Return (x, y) of the center of cell containing provided text 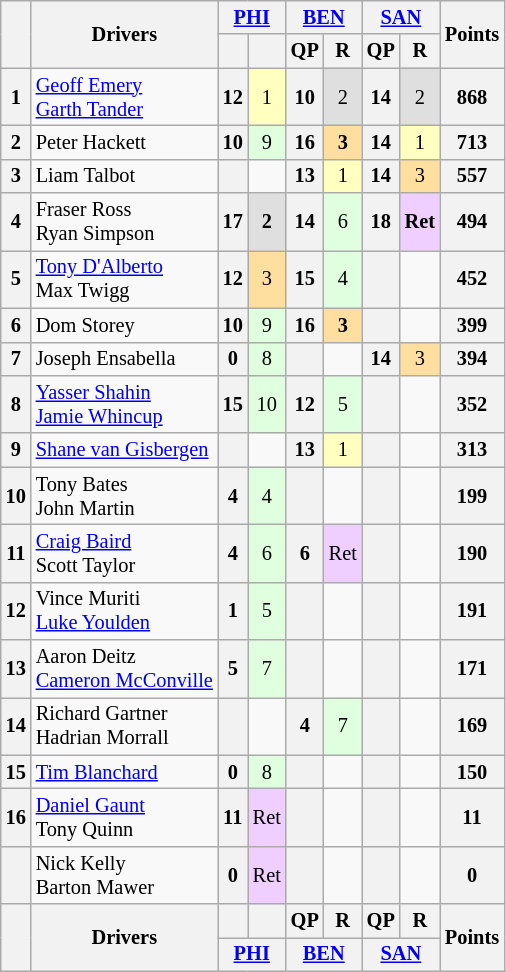
Daniel Gaunt Tony Quinn (124, 817)
190 (472, 553)
Vince Muriti Luke Youlden (124, 611)
191 (472, 611)
Richard Gartner Hadrian Morrall (124, 726)
Dom Storey (124, 325)
868 (472, 97)
Geoff Emery Garth Tander (124, 97)
Craig Baird Scott Taylor (124, 553)
150 (472, 772)
17 (233, 222)
Nick Kelly Barton Mawer (124, 875)
Aaron Deitz Cameron McConville (124, 669)
352 (472, 404)
Tim Blanchard (124, 772)
Tony Bates John Martin (124, 496)
171 (472, 669)
557 (472, 176)
18 (381, 222)
Liam Talbot (124, 176)
Shane van Gisbergen (124, 450)
Fraser Ross Ryan Simpson (124, 222)
494 (472, 222)
452 (472, 279)
Joseph Ensabella (124, 359)
Peter Hackett (124, 142)
394 (472, 359)
313 (472, 450)
Yasser Shahin Jamie Whincup (124, 404)
199 (472, 496)
169 (472, 726)
713 (472, 142)
Tony D'Alberto Max Twigg (124, 279)
399 (472, 325)
